Output the [x, y] coordinate of the center of the cell containing the given text.  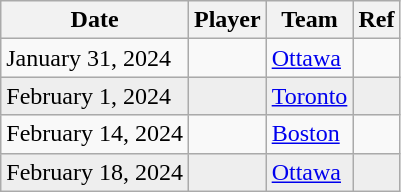
February 18, 2024 [95, 172]
Player [227, 20]
Toronto [310, 96]
Boston [310, 134]
Team [310, 20]
February 1, 2024 [95, 96]
Date [95, 20]
February 14, 2024 [95, 134]
Ref [376, 20]
January 31, 2024 [95, 58]
